Find where the given text appears and provide that cell's center as [X, Y] coordinate. 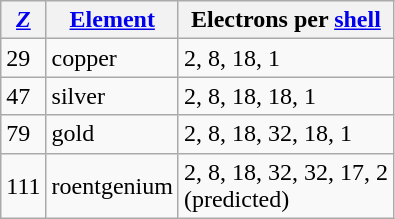
gold [112, 134]
29 [24, 58]
copper [112, 58]
79 [24, 134]
47 [24, 96]
silver [112, 96]
2, 8, 18, 32, 32, 17, 2(predicted) [286, 186]
2, 8, 18, 1 [286, 58]
Z [24, 20]
2, 8, 18, 18, 1 [286, 96]
2, 8, 18, 32, 18, 1 [286, 134]
Electrons per shell [286, 20]
roentgenium [112, 186]
111 [24, 186]
Element [112, 20]
